Pinpoint the cell where the given text exists, returning its (x, y) midpoint coordinate. 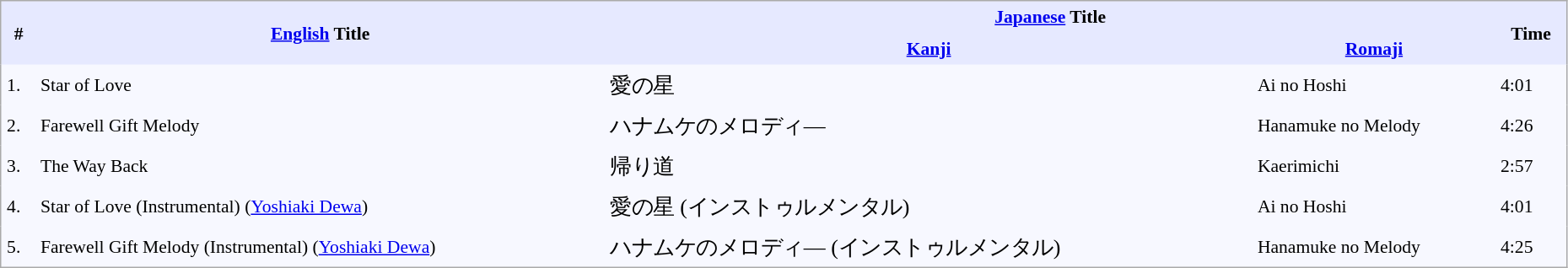
Star of Love (Instrumental) (Yoshiaki Dewa) (321, 206)
The Way Back (321, 165)
# (19, 33)
Romaji (1374, 49)
Japanese Title (1050, 17)
ハナムケのメロディ— (インストゥルメンタル) (929, 246)
2. (19, 125)
4:26 (1532, 125)
English Title (321, 33)
2:57 (1532, 165)
愛の星 (インストゥルメンタル) (929, 206)
Time (1532, 33)
Star of Love (321, 84)
4. (19, 206)
3. (19, 165)
5. (19, 246)
Kanji (929, 49)
ハナムケのメロディ— (929, 125)
帰り道 (929, 165)
1. (19, 84)
4:25 (1532, 246)
Farewell Gift Melody (321, 125)
Farewell Gift Melody (Instrumental) (Yoshiaki Dewa) (321, 246)
Kaerimichi (1374, 165)
愛の星 (929, 84)
